Find where the given text appears and provide that cell's center as (X, Y) coordinate. 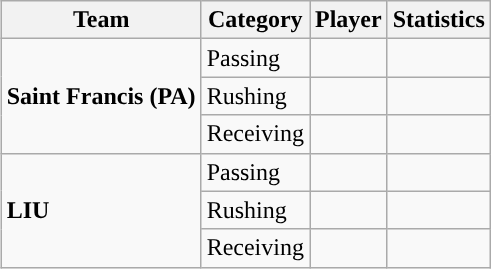
Player (349, 20)
Team (101, 20)
Saint Francis (PA) (101, 96)
Statistics (438, 20)
LIU (101, 210)
Category (255, 20)
